From the cell containing the given text, extract its center point as [x, y] coordinate. 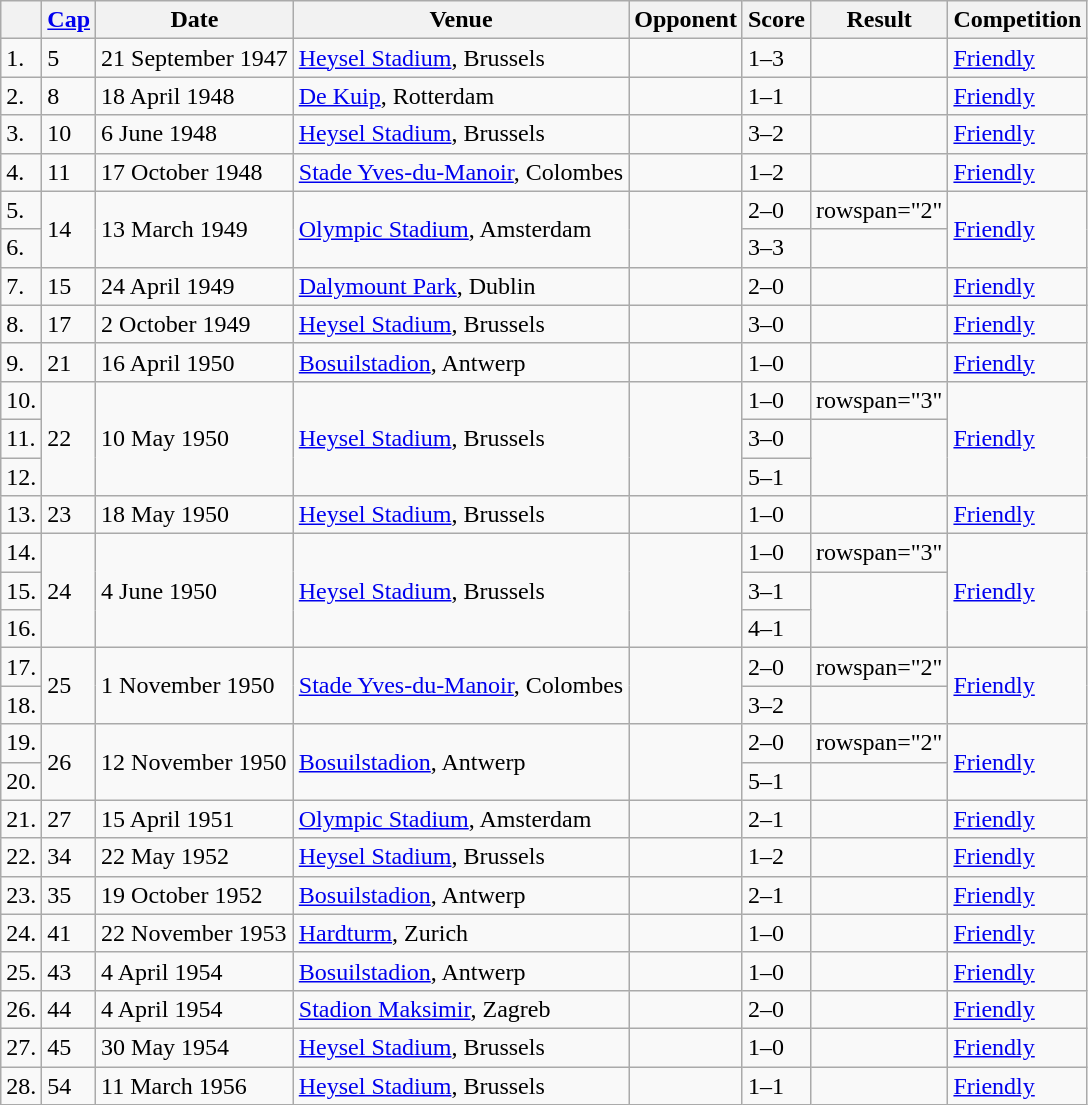
Hardturm, Zurich [460, 933]
22 November 1953 [195, 933]
14 [69, 229]
11 March 1956 [195, 1085]
27. [22, 1047]
3. [22, 134]
24 April 1949 [195, 286]
10. [22, 400]
7. [22, 286]
19. [22, 743]
20. [22, 781]
6. [22, 248]
54 [69, 1085]
8. [22, 324]
23. [22, 895]
6 June 1948 [195, 134]
Stadion Maksimir, Zagreb [460, 1009]
11. [22, 438]
5 [69, 58]
3–3 [776, 248]
22 [69, 438]
17. [22, 667]
De Kuip, Rotterdam [460, 96]
44 [69, 1009]
Venue [460, 20]
4. [22, 172]
26. [22, 1009]
13. [22, 515]
41 [69, 933]
18. [22, 705]
24 [69, 591]
4 June 1950 [195, 591]
2 October 1949 [195, 324]
12 November 1950 [195, 762]
16. [22, 629]
Result [879, 20]
22 May 1952 [195, 857]
1. [22, 58]
45 [69, 1047]
16 April 1950 [195, 362]
14. [22, 553]
Score [776, 20]
12. [22, 477]
11 [69, 172]
15 [69, 286]
10 [69, 134]
8 [69, 96]
Opponent [686, 20]
1–3 [776, 58]
21 [69, 362]
34 [69, 857]
3–1 [776, 591]
4–1 [776, 629]
5. [22, 210]
Competition [1018, 20]
19 October 1952 [195, 895]
43 [69, 971]
21. [22, 819]
13 March 1949 [195, 229]
27 [69, 819]
18 April 1948 [195, 96]
30 May 1954 [195, 1047]
18 May 1950 [195, 515]
Dalymount Park, Dublin [460, 286]
2. [22, 96]
35 [69, 895]
25. [22, 971]
26 [69, 762]
1 November 1950 [195, 686]
15 April 1951 [195, 819]
17 [69, 324]
22. [22, 857]
28. [22, 1085]
Cap [69, 20]
23 [69, 515]
15. [22, 591]
25 [69, 686]
Date [195, 20]
10 May 1950 [195, 438]
9. [22, 362]
17 October 1948 [195, 172]
21 September 1947 [195, 58]
24. [22, 933]
